Locate the cell with the specified text and output its [x, y] center coordinate. 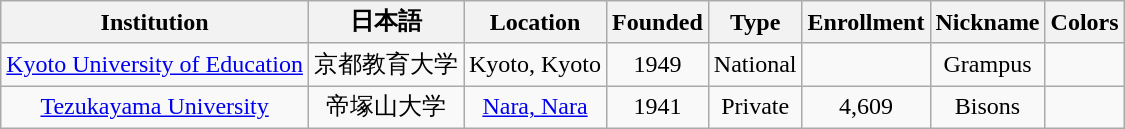
日本語 [386, 22]
Enrollment [866, 22]
Private [755, 108]
4,609 [866, 108]
Grampus [988, 64]
京都教育大学 [386, 64]
Tezukayama University [155, 108]
1949 [658, 64]
Kyoto University of Education [155, 64]
1941 [658, 108]
Institution [155, 22]
Founded [658, 22]
Bisons [988, 108]
Location [536, 22]
Nara, Nara [536, 108]
Nickname [988, 22]
Colors [1084, 22]
Type [755, 22]
Kyoto, Kyoto [536, 64]
帝塚山大学 [386, 108]
National [755, 64]
